Capture the cell that displays the provided text and extract its [x, y] central coordinate. 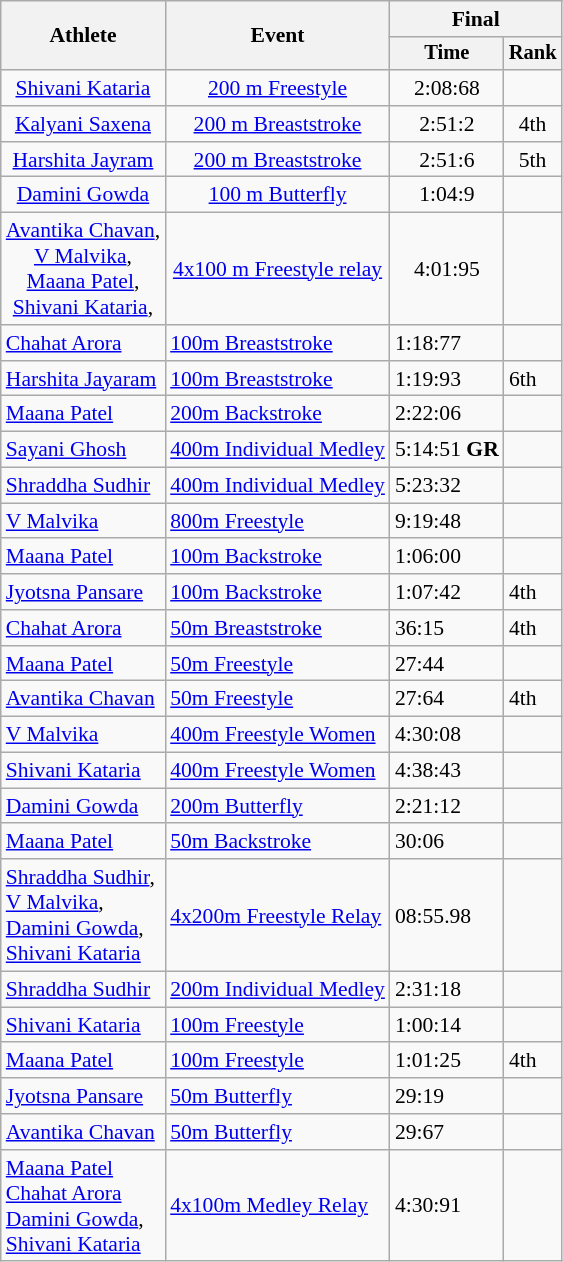
1:04:9 [447, 195]
5th [533, 160]
2:08:68 [447, 88]
Event [278, 36]
1:07:42 [447, 592]
4:30:91 [447, 1206]
2:51:2 [447, 124]
29:67 [447, 1132]
4x100 m Freestyle relay [278, 269]
08:55.98 [447, 915]
27:44 [447, 664]
Sayani Ghosh [83, 450]
200m Backstroke [278, 414]
1:18:77 [447, 343]
29:19 [447, 1096]
Harshita Jayaram [83, 379]
1:19:93 [447, 379]
200m Butterfly [278, 806]
50m Breaststroke [278, 628]
5:14:51 GR [447, 450]
2:51:6 [447, 160]
Time [447, 54]
100 m Butterfly [278, 195]
4:01:95 [447, 269]
Avantika Chavan, V Malvika,Maana Patel,Shivani Kataria, [83, 269]
200m Individual Medley [278, 990]
4:38:43 [447, 771]
2:31:18 [447, 990]
4x200m Freestyle Relay [278, 915]
9:19:48 [447, 521]
1:00:14 [447, 1025]
800m Freestyle [278, 521]
1:01:25 [447, 1061]
Harshita Jayram [83, 160]
4x100m Medley Relay [278, 1206]
2:21:12 [447, 806]
1:06:00 [447, 557]
Rank [533, 54]
Final [476, 19]
Kalyani Saxena [83, 124]
200 m Freestyle [278, 88]
2:22:06 [447, 414]
Shraddha Sudhir,V Malvika,Damini Gowda,Shivani Kataria [83, 915]
50m Backstroke [278, 842]
Athlete [83, 36]
6th [533, 379]
4:30:08 [447, 735]
5:23:32 [447, 486]
30:06 [447, 842]
Maana PatelChahat AroraDamini Gowda,Shivani Kataria [83, 1206]
36:15 [447, 628]
27:64 [447, 699]
